Locate the cell with the specified text and output its (X, Y) center coordinate. 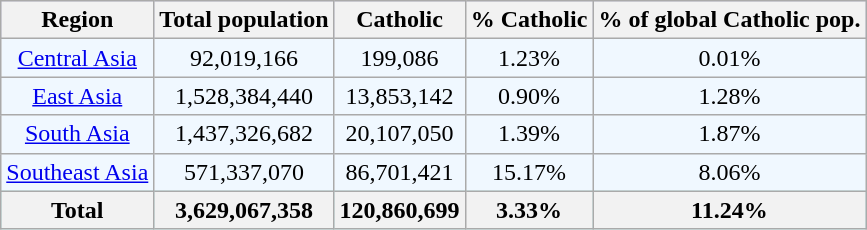
Southeast Asia (78, 172)
8.06% (730, 172)
% of global Catholic pop. (730, 20)
86,701,421 (400, 172)
92,019,166 (244, 58)
Region (78, 20)
% Catholic (529, 20)
120,860,699 (400, 210)
1.39% (529, 134)
Total (78, 210)
0.01% (730, 58)
15.17% (529, 172)
0.90% (529, 96)
11.24% (730, 210)
Central Asia (78, 58)
1.87% (730, 134)
1.23% (529, 58)
East Asia (78, 96)
1.28% (730, 96)
3.33% (529, 210)
20,107,050 (400, 134)
13,853,142 (400, 96)
Catholic (400, 20)
3,629,067,358 (244, 210)
1,528,384,440 (244, 96)
Total population (244, 20)
571,337,070 (244, 172)
South Asia (78, 134)
1,437,326,682 (244, 134)
199,086 (400, 58)
